For the text-containing cell, return its midpoint in [x, y] coordinate format. 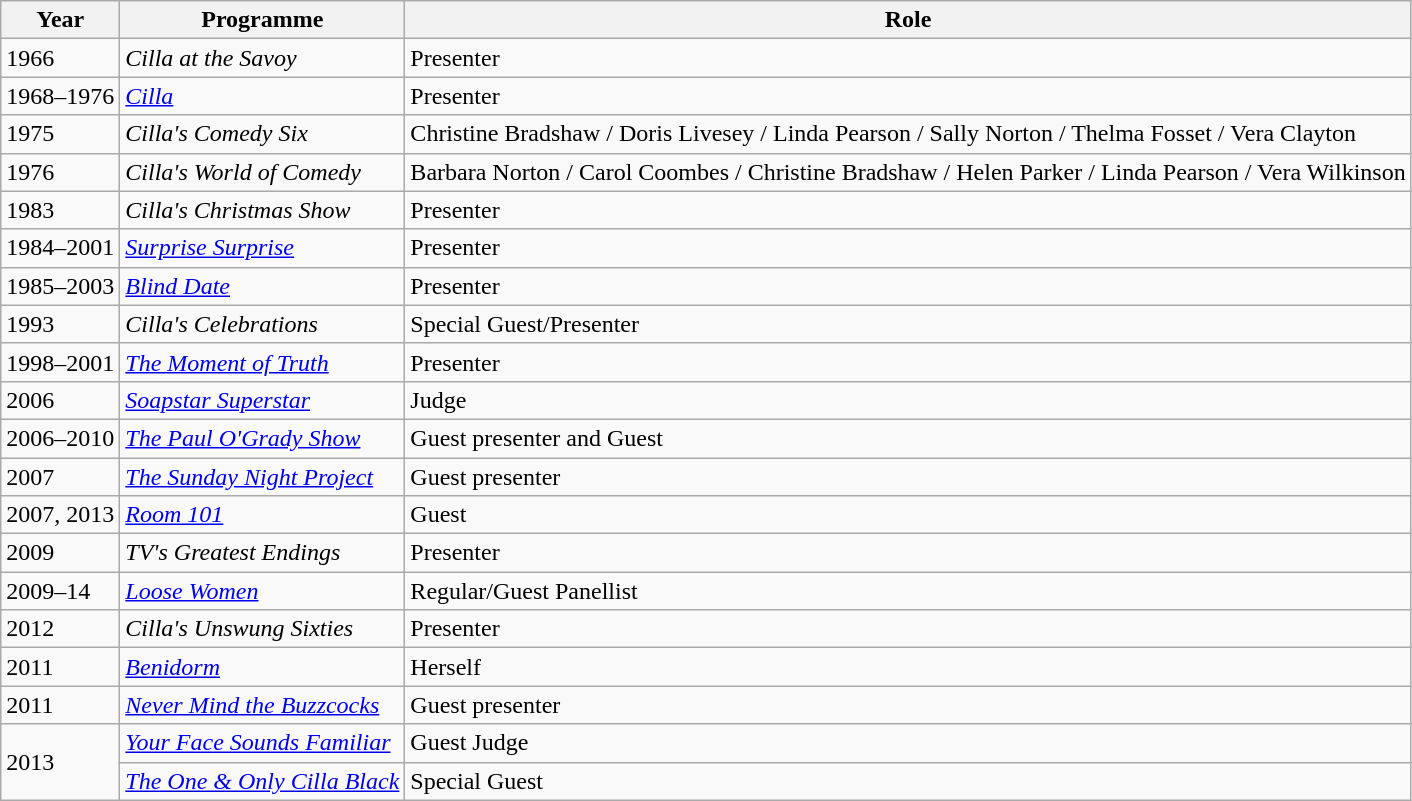
Cilla's Comedy Six [262, 134]
TV's Greatest Endings [262, 553]
Programme [262, 20]
1984–2001 [60, 248]
Your Face Sounds Familiar [262, 743]
Never Mind the Buzzcocks [262, 705]
2007 [60, 477]
Barbara Norton / Carol Coombes / Christine Bradshaw / Helen Parker / Linda Pearson / Vera Wilkinson [908, 172]
Cilla's Christmas Show [262, 210]
2009 [60, 553]
Guest presenter and Guest [908, 438]
1993 [60, 324]
2006–2010 [60, 438]
Judge [908, 400]
Special Guest [908, 781]
The Sunday Night Project [262, 477]
Regular/Guest Panellist [908, 591]
1985–2003 [60, 286]
1966 [60, 58]
Guest [908, 515]
2009–14 [60, 591]
2012 [60, 629]
Room 101 [262, 515]
Christine Bradshaw / Doris Livesey / Linda Pearson / Sally Norton / Thelma Fosset / Vera Clayton [908, 134]
The Paul O'Grady Show [262, 438]
2013 [60, 762]
1998–2001 [60, 362]
Cilla's World of Comedy [262, 172]
Benidorm [262, 667]
2007, 2013 [60, 515]
2006 [60, 400]
Role [908, 20]
Guest Judge [908, 743]
1983 [60, 210]
1975 [60, 134]
Year [60, 20]
The Moment of Truth [262, 362]
Blind Date [262, 286]
Cilla at the Savoy [262, 58]
Cilla's Celebrations [262, 324]
1976 [60, 172]
Loose Women [262, 591]
1968–1976 [60, 96]
Soapstar Superstar [262, 400]
Surprise Surprise [262, 248]
Cilla [262, 96]
Special Guest/Presenter [908, 324]
Herself [908, 667]
Cilla's Unswung Sixties [262, 629]
The One & Only Cilla Black [262, 781]
